Output the [x, y] coordinate of the center of the cell containing the given text.  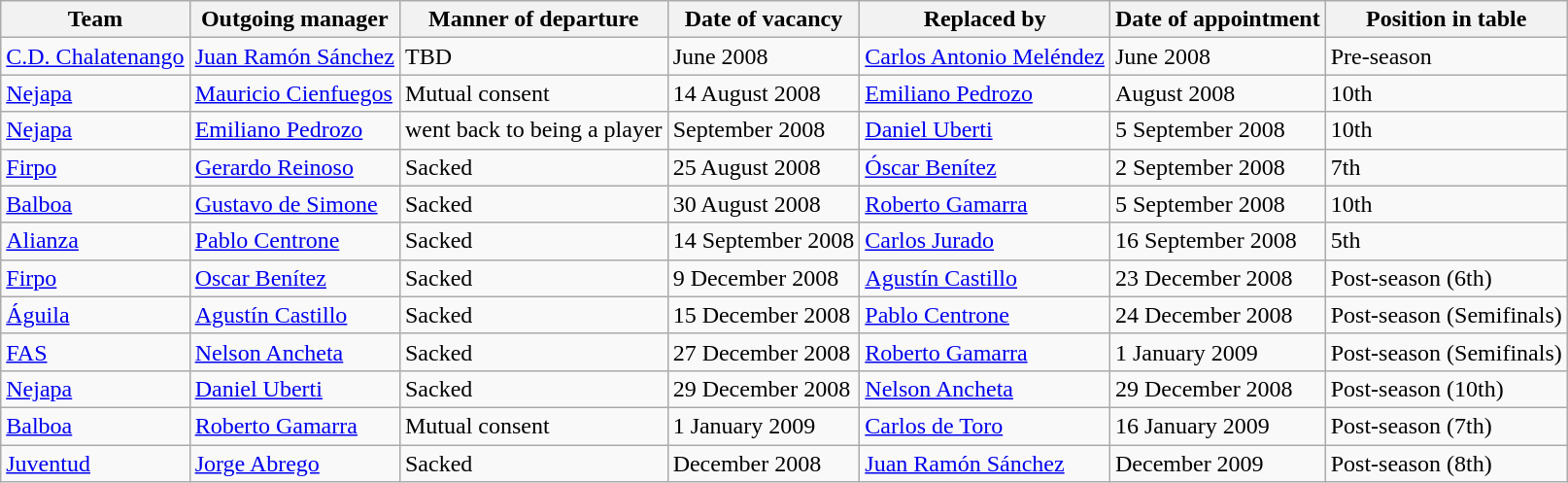
16 September 2008 [1217, 241]
Mauricio Cienfuegos [294, 93]
Jorge Abrego [294, 464]
15 December 2008 [764, 315]
24 December 2008 [1217, 315]
December 2008 [764, 464]
September 2008 [764, 130]
30 August 2008 [764, 204]
Team [95, 19]
23 December 2008 [1217, 278]
Position in table [1446, 19]
Alianza [95, 241]
Post-season (7th) [1446, 426]
Carlos Jurado [985, 241]
December 2009 [1217, 464]
Juventud [95, 464]
27 December 2008 [764, 352]
Oscar Benítez [294, 278]
FAS [95, 352]
16 January 2009 [1217, 426]
Date of vacancy [764, 19]
2 September 2008 [1217, 167]
Gerardo Reinoso [294, 167]
5th [1446, 241]
Replaced by [985, 19]
Óscar Benítez [985, 167]
Gustavo de Simone [294, 204]
C.D. Chalatenango [95, 56]
August 2008 [1217, 93]
9 December 2008 [764, 278]
Águila [95, 315]
went back to being a player [533, 130]
14 September 2008 [764, 241]
TBD [533, 56]
7th [1446, 167]
Outgoing manager [294, 19]
Date of appointment [1217, 19]
Post-season (10th) [1446, 389]
Post-season (6th) [1446, 278]
25 August 2008 [764, 167]
14 August 2008 [764, 93]
Pre-season [1446, 56]
Post-season (8th) [1446, 464]
Manner of departure [533, 19]
Carlos de Toro [985, 426]
Carlos Antonio Meléndez [985, 56]
